Return the [X, Y] coordinate for the center point of the cell that contains the specified text.  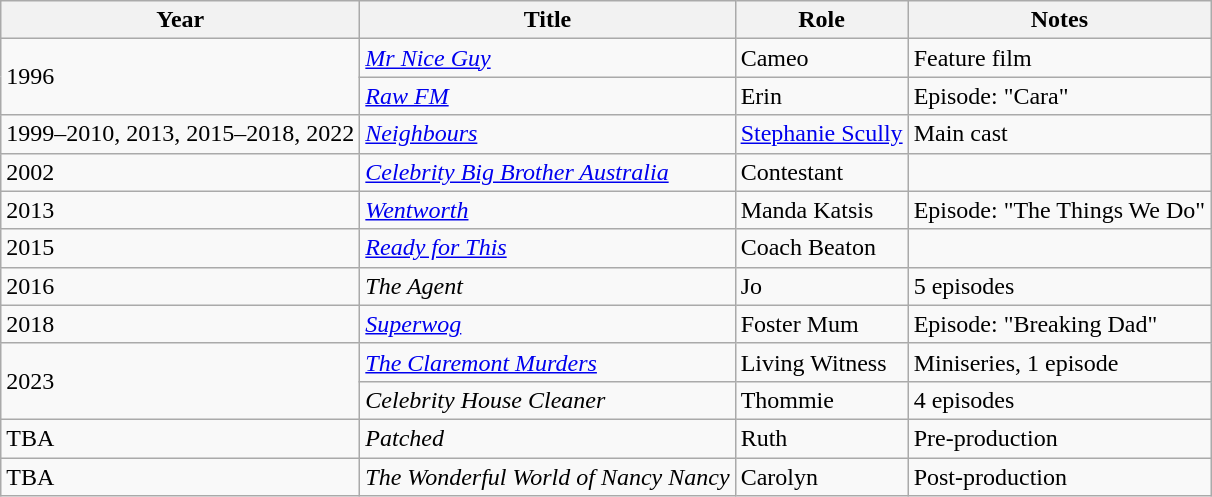
2018 [180, 324]
Celebrity House Cleaner [548, 400]
Mr Nice Guy [548, 58]
4 episodes [1059, 400]
Episode: "Breaking Dad" [1059, 324]
Superwog [548, 324]
Celebrity Big Brother Australia [548, 172]
Miniseries, 1 episode [1059, 362]
Year [180, 20]
2023 [180, 381]
Episode: "Cara" [1059, 96]
Patched [548, 438]
Cameo [822, 58]
2016 [180, 286]
Jo [822, 286]
Contestant [822, 172]
Coach Beaton [822, 248]
Carolyn [822, 477]
Main cast [1059, 134]
Stephanie Scully [822, 134]
Ruth [822, 438]
The Agent [548, 286]
5 episodes [1059, 286]
Thommie [822, 400]
2002 [180, 172]
Notes [1059, 20]
Title [548, 20]
1996 [180, 77]
Wentworth [548, 210]
Foster Mum [822, 324]
Feature film [1059, 58]
Ready for This [548, 248]
2013 [180, 210]
Pre-production [1059, 438]
Erin [822, 96]
The Wonderful World of Nancy Nancy [548, 477]
Raw FM [548, 96]
Living Witness [822, 362]
Post-production [1059, 477]
Episode: "The Things We Do" [1059, 210]
2015 [180, 248]
Role [822, 20]
Neighbours [548, 134]
The Claremont Murders [548, 362]
1999–2010, 2013, 2015–2018, 2022 [180, 134]
Manda Katsis [822, 210]
